For the text-containing cell, return its midpoint in (x, y) coordinate format. 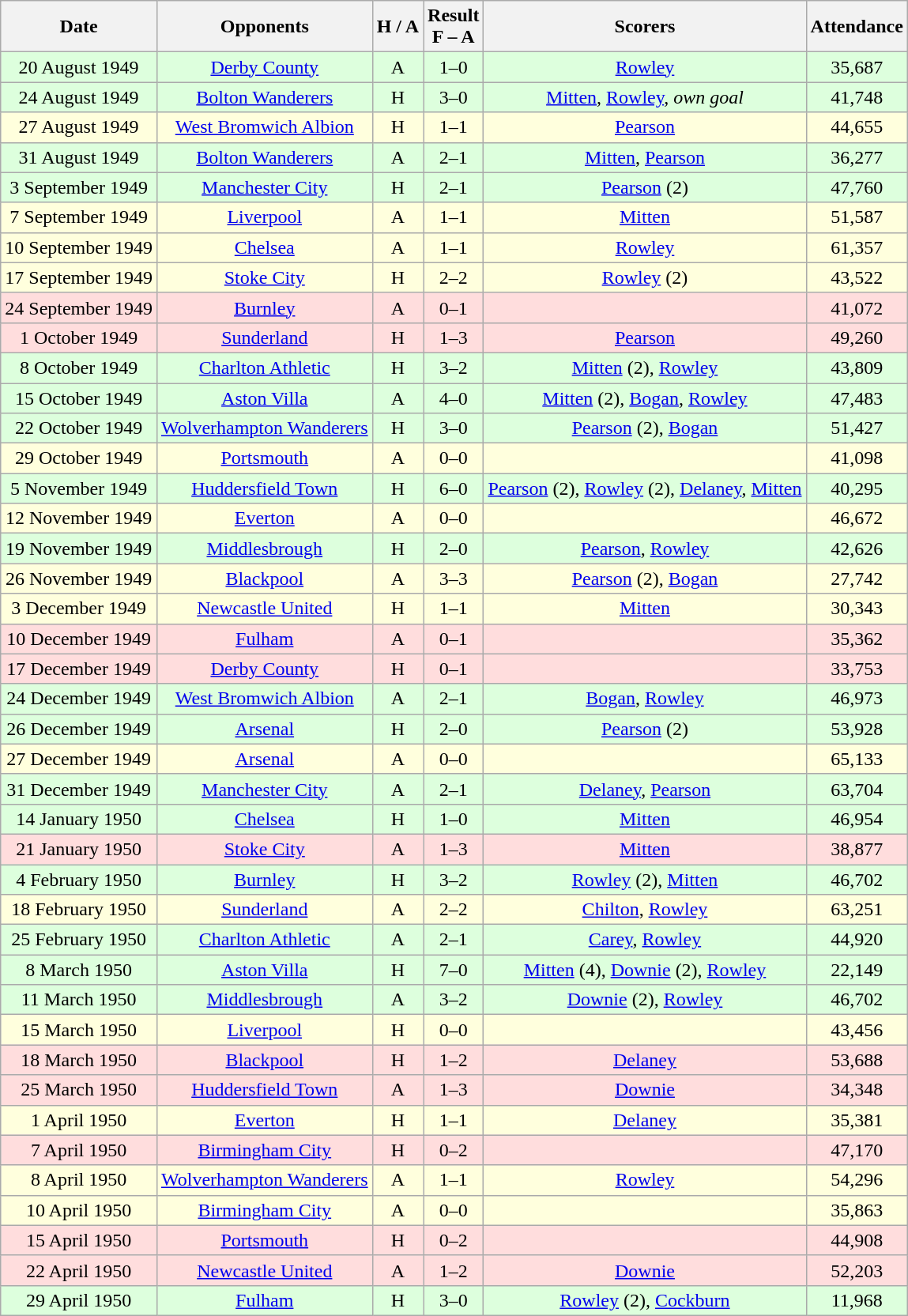
24 September 1949 (79, 307)
Rowley (2), Mitten (645, 880)
33,753 (857, 669)
Mitten (2), Bogan, Rowley (645, 398)
35,381 (857, 1120)
21 January 1950 (79, 849)
63,251 (857, 910)
10 September 1949 (79, 247)
43,522 (857, 277)
31 August 1949 (79, 157)
14 January 1950 (79, 819)
47,760 (857, 187)
26 December 1949 (79, 729)
15 April 1950 (79, 1240)
Date (79, 27)
34,348 (857, 1090)
43,809 (857, 368)
22,149 (857, 970)
15 March 1950 (79, 1030)
7–0 (454, 970)
Rowley (2) (645, 277)
Bogan, Rowley (645, 699)
27,742 (857, 579)
7 September 1949 (79, 217)
44,920 (857, 940)
3–3 (454, 579)
11 March 1950 (79, 1000)
Attendance (857, 27)
30,343 (857, 609)
Delaney, Pearson (645, 789)
7 April 1950 (79, 1150)
8 March 1950 (79, 970)
49,260 (857, 337)
Mitten, Pearson (645, 157)
25 March 1950 (79, 1090)
65,133 (857, 759)
11,968 (857, 1300)
12 November 1949 (79, 518)
Opponents (264, 27)
20 August 1949 (79, 67)
46,973 (857, 699)
38,877 (857, 849)
Downie (2), Rowley (645, 1000)
17 December 1949 (79, 669)
35,687 (857, 67)
Pearson, Rowley (645, 549)
41,748 (857, 97)
17 September 1949 (79, 277)
Mitten (4), Downie (2), Rowley (645, 970)
10 December 1949 (79, 639)
43,456 (857, 1030)
61,357 (857, 247)
19 November 1949 (79, 549)
3 December 1949 (79, 609)
8 April 1950 (79, 1180)
Mitten, Rowley, own goal (645, 97)
10 April 1950 (79, 1210)
53,688 (857, 1060)
51,587 (857, 217)
46,672 (857, 518)
Pearson (2), Rowley (2), Delaney, Mitten (645, 488)
Chilton, Rowley (645, 910)
4 February 1950 (79, 880)
18 March 1950 (79, 1060)
44,655 (857, 127)
47,170 (857, 1150)
35,863 (857, 1210)
53,928 (857, 729)
27 December 1949 (79, 759)
36,277 (857, 157)
22 October 1949 (79, 428)
ResultF – A (454, 27)
H / A (397, 27)
42,626 (857, 549)
54,296 (857, 1180)
27 August 1949 (79, 127)
18 February 1950 (79, 910)
47,483 (857, 398)
40,295 (857, 488)
5 November 1949 (79, 488)
63,704 (857, 789)
29 October 1949 (79, 458)
35,362 (857, 639)
41,098 (857, 458)
Carey, Rowley (645, 940)
26 November 1949 (79, 579)
46,954 (857, 819)
24 August 1949 (79, 97)
1 October 1949 (79, 337)
44,908 (857, 1240)
24 December 1949 (79, 699)
51,427 (857, 428)
31 December 1949 (79, 789)
29 April 1950 (79, 1300)
41,072 (857, 307)
Mitten (2), Rowley (645, 368)
3 September 1949 (79, 187)
15 October 1949 (79, 398)
4–0 (454, 398)
1 April 1950 (79, 1120)
Rowley (2), Cockburn (645, 1300)
52,203 (857, 1270)
8 October 1949 (79, 368)
Scorers (645, 27)
22 April 1950 (79, 1270)
25 February 1950 (79, 940)
6–0 (454, 488)
